Extract the [x, y] coordinate from the center of the cell holding the provided text.  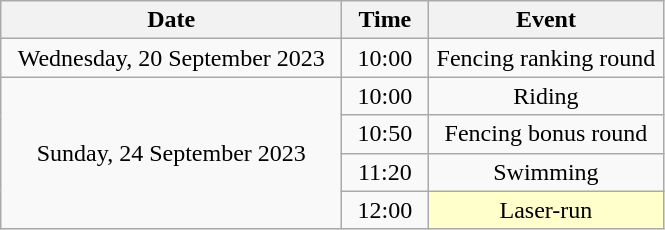
12:00 [385, 210]
Sunday, 24 September 2023 [172, 153]
Date [172, 20]
Laser-run [546, 210]
10:50 [385, 134]
Riding [546, 96]
Fencing bonus round [546, 134]
Time [385, 20]
Wednesday, 20 September 2023 [172, 58]
11:20 [385, 172]
Swimming [546, 172]
Fencing ranking round [546, 58]
Event [546, 20]
